Identify which cell holds the provided text, then report its (X, Y) central coordinate. 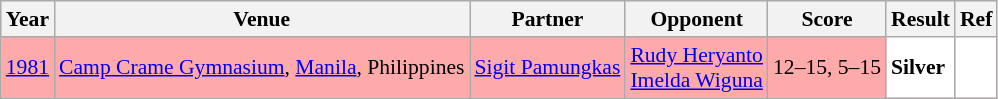
Silver (920, 68)
Camp Crame Gymnasium, Manila, Philippines (262, 68)
Rudy Heryanto Imelda Wiguna (696, 68)
Score (827, 19)
Ref (976, 19)
12–15, 5–15 (827, 68)
1981 (28, 68)
Year (28, 19)
Opponent (696, 19)
Sigit Pamungkas (548, 68)
Partner (548, 19)
Result (920, 19)
Venue (262, 19)
